Provide the (x, y) coordinate of the cell's center where the given text is located.  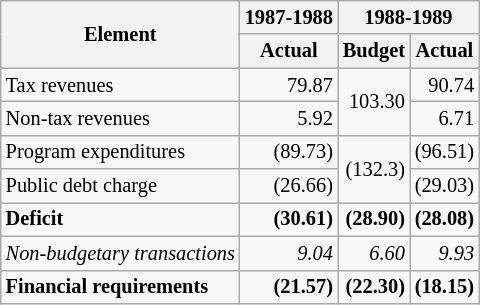
(29.03) (444, 186)
Tax revenues (120, 85)
(22.30) (374, 287)
6.60 (374, 253)
(28.08) (444, 219)
Element (120, 34)
1988-1989 (408, 17)
(21.57) (289, 287)
Budget (374, 51)
Non-budgetary transactions (120, 253)
(96.51) (444, 152)
79.87 (289, 85)
90.74 (444, 85)
(89.73) (289, 152)
103.30 (374, 102)
1987-1988 (289, 17)
(18.15) (444, 287)
Program expenditures (120, 152)
9.04 (289, 253)
5.92 (289, 118)
Deficit (120, 219)
Public debt charge (120, 186)
Non-tax revenues (120, 118)
(28.90) (374, 219)
(26.66) (289, 186)
6.71 (444, 118)
(30.61) (289, 219)
9.93 (444, 253)
(132.3) (374, 168)
Financial requirements (120, 287)
